Pinpoint the cell where the given text exists, returning its [x, y] midpoint coordinate. 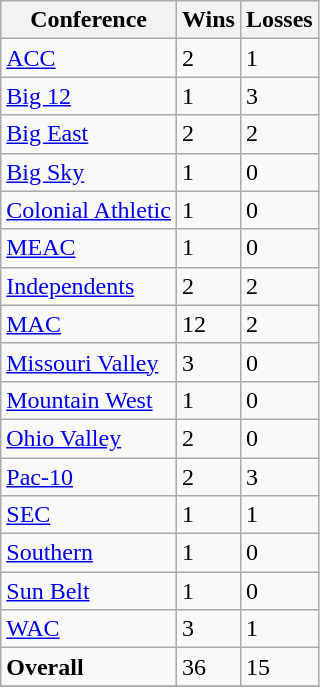
Wins [208, 20]
Big Sky [89, 172]
Big 12 [89, 96]
Independents [89, 286]
WAC [89, 629]
MEAC [89, 248]
15 [279, 667]
Losses [279, 20]
Missouri Valley [89, 362]
Ohio Valley [89, 438]
Overall [89, 667]
Big East [89, 134]
12 [208, 324]
ACC [89, 58]
Pac-10 [89, 477]
Southern [89, 553]
Conference [89, 20]
SEC [89, 515]
36 [208, 667]
Sun Belt [89, 591]
Colonial Athletic [89, 210]
MAC [89, 324]
Mountain West [89, 400]
